Identify which cell holds the provided text, then report its (X, Y) central coordinate. 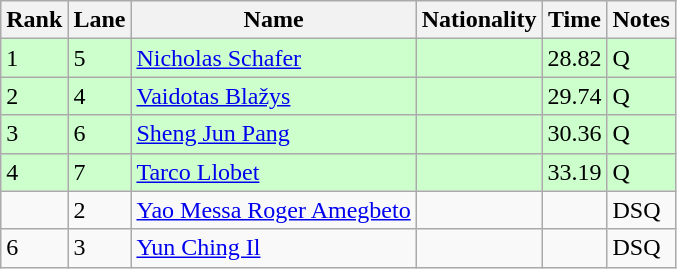
Sheng Jun Pang (274, 134)
Vaidotas Blažys (274, 96)
5 (100, 58)
1 (34, 58)
Time (574, 20)
Nicholas Schafer (274, 58)
30.36 (574, 134)
Rank (34, 20)
Name (274, 20)
Tarco Llobet (274, 172)
29.74 (574, 96)
33.19 (574, 172)
7 (100, 172)
Nationality (479, 20)
28.82 (574, 58)
Yao Messa Roger Amegbeto (274, 210)
Yun Ching Il (274, 248)
Notes (641, 20)
Lane (100, 20)
